From the cell containing the given text, extract its center point as [X, Y] coordinate. 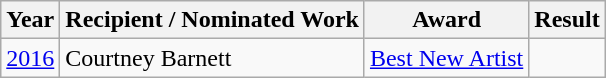
Recipient / Nominated Work [212, 20]
2016 [30, 58]
Best New Artist [446, 58]
Result [567, 20]
Year [30, 20]
Award [446, 20]
Courtney Barnett [212, 58]
